Search for the cell housing the specified text and yield its [X, Y] center coordinate. 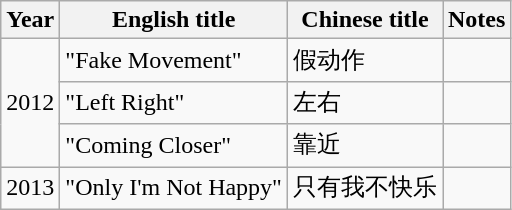
靠近 [364, 146]
2013 [30, 188]
左右 [364, 102]
English title [174, 20]
2012 [30, 103]
Chinese title [364, 20]
只有我不快乐 [364, 188]
Notes [476, 20]
假动作 [364, 60]
"Coming Closer" [174, 146]
"Fake Movement" [174, 60]
Year [30, 20]
"Only I'm Not Happy" [174, 188]
"Left Right" [174, 102]
